Output the [X, Y] coordinate of the center of the cell containing the given text.  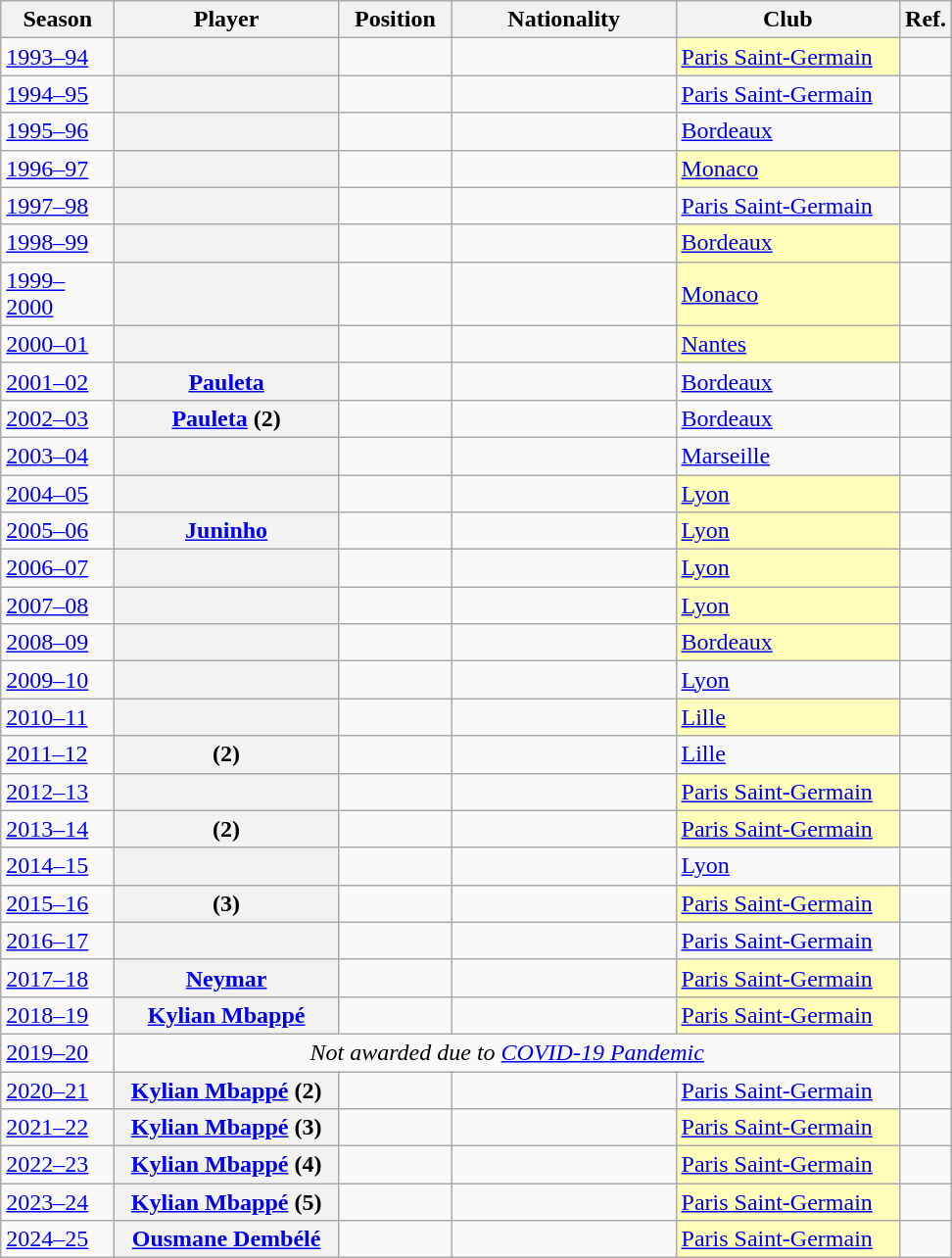
Season [58, 20]
Neymar [227, 978]
Marseille [787, 456]
2020–21 [58, 1090]
2014–15 [58, 866]
2015–16 [58, 903]
1993–94 [58, 57]
1999–2000 [58, 294]
Pauleta (2) [227, 418]
1995–96 [58, 131]
Pauleta [227, 381]
Kylian Mbappé (3) [227, 1128]
Club [787, 20]
Kylian Mbappé [227, 1015]
1997–98 [58, 206]
2010–11 [58, 717]
1996–97 [58, 169]
(3) [227, 903]
2001–02 [58, 381]
Player [227, 20]
Juninho [227, 531]
2023–24 [58, 1202]
2003–04 [58, 456]
Ref. [927, 20]
2016–17 [58, 941]
2007–08 [58, 605]
Ousmane Dembélé [227, 1239]
2024–25 [58, 1239]
Nationality [564, 20]
Nantes [787, 344]
2011–12 [58, 754]
2009–10 [58, 680]
2005–06 [58, 531]
2018–19 [58, 1015]
2000–01 [58, 344]
2004–05 [58, 493]
Position [395, 20]
Kylian Mbappé (5) [227, 1202]
2013–14 [58, 829]
2006–07 [58, 568]
1998–99 [58, 243]
2021–22 [58, 1128]
2002–03 [58, 418]
2019–20 [58, 1052]
2017–18 [58, 978]
Kylian Mbappé (2) [227, 1090]
Kylian Mbappé (4) [227, 1165]
2008–09 [58, 643]
Not awarded due to COVID-19 Pandemic [507, 1052]
2022–23 [58, 1165]
2012–13 [58, 792]
1994–95 [58, 94]
